Find where the given text appears and provide that cell's center as [x, y] coordinate. 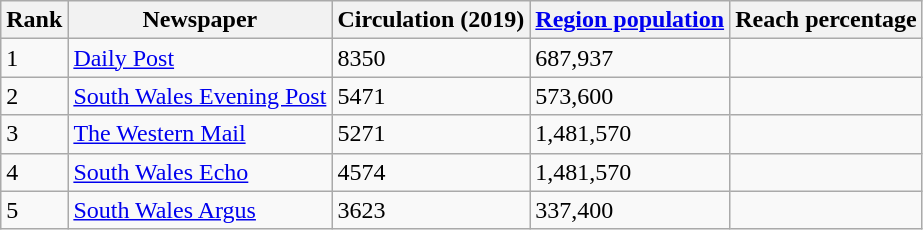
1 [34, 58]
South Wales Argus [200, 210]
4574 [431, 172]
South Wales Evening Post [200, 96]
Rank [34, 20]
5 [34, 210]
Reach percentage [826, 20]
3 [34, 134]
5271 [431, 134]
Circulation (2019) [431, 20]
Region population [630, 20]
3623 [431, 210]
2 [34, 96]
8350 [431, 58]
337,400 [630, 210]
South Wales Echo [200, 172]
573,600 [630, 96]
4 [34, 172]
687,937 [630, 58]
5471 [431, 96]
The Western Mail [200, 134]
Newspaper [200, 20]
Daily Post [200, 58]
